Output the [X, Y] coordinate of the center of the cell containing the given text.  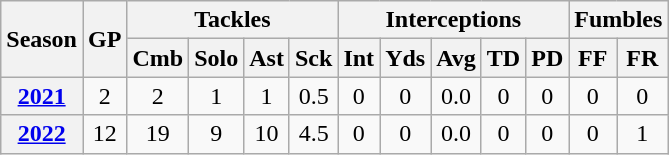
Avg [456, 58]
Yds [406, 58]
9 [216, 134]
FF [593, 58]
Int [359, 58]
FR [642, 58]
4.5 [313, 134]
Sck [313, 58]
2022 [42, 134]
0.5 [313, 96]
10 [267, 134]
Interceptions [454, 20]
Solo [216, 58]
Ast [267, 58]
PD [548, 58]
Fumbles [618, 20]
Tackles [232, 20]
19 [158, 134]
TD [503, 58]
Season [42, 39]
2021 [42, 96]
12 [104, 134]
Cmb [158, 58]
GP [104, 39]
